Output the (X, Y) coordinate of the center of the cell containing the given text.  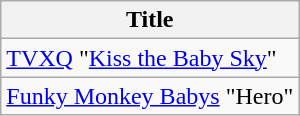
Funky Monkey Babys "Hero" (150, 96)
TVXQ "Kiss the Baby Sky" (150, 58)
Title (150, 20)
